Find where the given text appears and provide that cell's center as [x, y] coordinate. 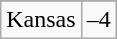
–4 [98, 20]
Kansas [41, 20]
